Locate the cell with the specified text and output its [x, y] center coordinate. 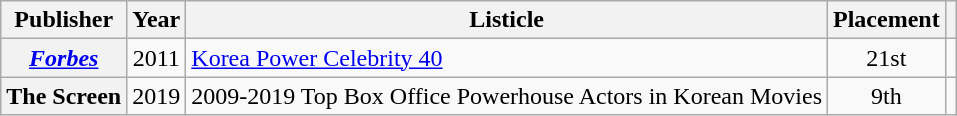
The Screen [64, 96]
9th [887, 96]
21st [887, 58]
2019 [156, 96]
Listicle [507, 20]
Placement [887, 20]
Forbes [64, 58]
Korea Power Celebrity 40 [507, 58]
Year [156, 20]
2009-2019 Top Box Office Powerhouse Actors in Korean Movies [507, 96]
2011 [156, 58]
Publisher [64, 20]
